Extract the (x, y) coordinate from the center of the cell holding the provided text.  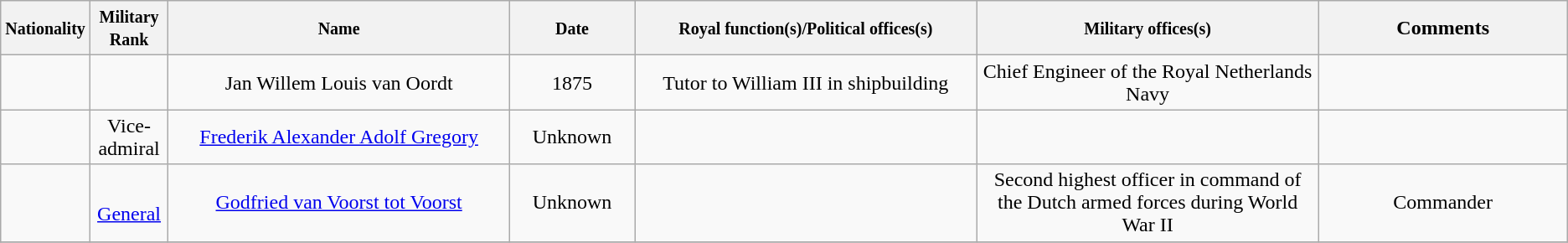
1875 (571, 82)
Commander (1442, 203)
Vice-admiral (129, 137)
Frederik Alexander Adolf Gregory (339, 137)
Chief Engineer of the Royal Netherlands Navy (1148, 82)
Military Rank (129, 28)
Name (339, 28)
Jan Willem Louis van Oordt (339, 82)
General (129, 203)
Godfried van Voorst tot Voorst (339, 203)
Royal function(s)/Political offices(s) (806, 28)
Second highest officer in command of the Dutch armed forces during World War II (1148, 203)
Comments (1442, 28)
Nationality (45, 28)
Tutor to William III in shipbuilding (806, 82)
Date (571, 28)
Military offices(s) (1148, 28)
